Find where the given text appears and provide that cell's center as [x, y] coordinate. 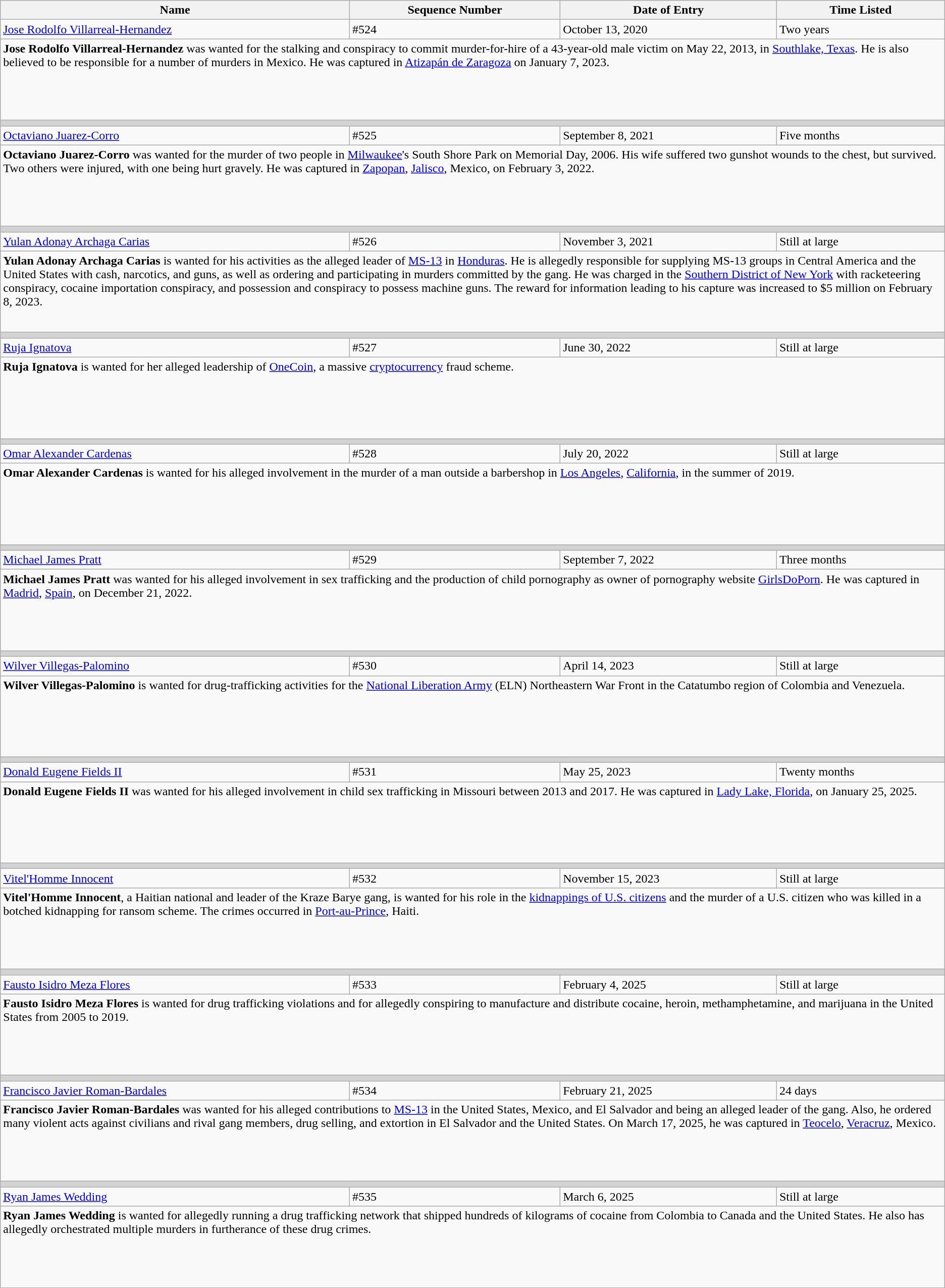
24 days [860, 1091]
Ruja Ignatova [175, 347]
May 25, 2023 [668, 772]
Wilver Villegas-Palomino [175, 666]
Francisco Javier Roman-Bardales [175, 1091]
#528 [454, 454]
#526 [454, 241]
June 30, 2022 [668, 347]
November 15, 2023 [668, 878]
Fausto Isidro Meza Flores [175, 984]
Sequence Number [454, 10]
#531 [454, 772]
February 4, 2025 [668, 984]
Octaviano Juarez-Corro [175, 135]
July 20, 2022 [668, 454]
Two years [860, 29]
#525 [454, 135]
September 8, 2021 [668, 135]
#527 [454, 347]
Five months [860, 135]
#533 [454, 984]
Time Listed [860, 10]
Three months [860, 560]
#532 [454, 878]
Donald Eugene Fields II [175, 772]
Ruja Ignatova is wanted for her alleged leadership of OneCoin, a massive cryptocurrency fraud scheme. [472, 398]
#530 [454, 666]
October 13, 2020 [668, 29]
Name [175, 10]
#529 [454, 560]
#534 [454, 1091]
Twenty months [860, 772]
Yulan Adonay Archaga Carias [175, 241]
Jose Rodolfo Villarreal-Hernandez [175, 29]
#535 [454, 1197]
Omar Alexander Cardenas [175, 454]
September 7, 2022 [668, 560]
November 3, 2021 [668, 241]
Michael James Pratt [175, 560]
Ryan James Wedding [175, 1197]
#524 [454, 29]
Vitel'Homme Innocent [175, 878]
February 21, 2025 [668, 1091]
Date of Entry [668, 10]
April 14, 2023 [668, 666]
March 6, 2025 [668, 1197]
